Provide the (X, Y) coordinate of the cell's center where the given text is located.  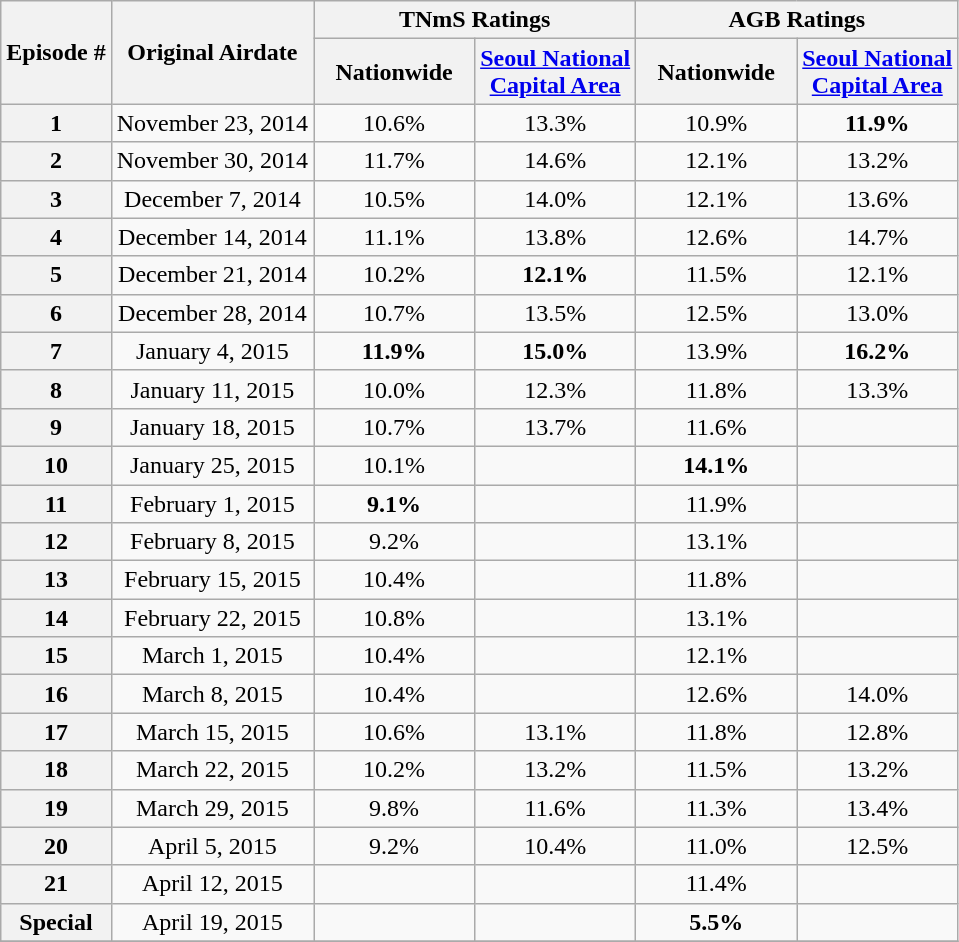
March 15, 2015 (212, 732)
9.1% (394, 503)
10.9% (716, 123)
Episode # (56, 52)
13 (56, 580)
February 8, 2015 (212, 542)
February 22, 2015 (212, 618)
13.5% (556, 313)
March 22, 2015 (212, 770)
10.1% (394, 465)
February 15, 2015 (212, 580)
November 23, 2014 (212, 123)
11.3% (716, 808)
November 30, 2014 (212, 161)
20 (56, 846)
13.7% (556, 427)
11.7% (394, 161)
TNmS Ratings (475, 20)
December 14, 2014 (212, 237)
10.8% (394, 618)
AGB Ratings (797, 20)
1 (56, 123)
2 (56, 161)
16 (56, 694)
January 25, 2015 (212, 465)
February 1, 2015 (212, 503)
13.0% (878, 313)
14.6% (556, 161)
21 (56, 884)
January 18, 2015 (212, 427)
19 (56, 808)
11.0% (716, 846)
9.8% (394, 808)
10 (56, 465)
7 (56, 351)
13.4% (878, 808)
18 (56, 770)
Special (56, 922)
March 1, 2015 (212, 656)
12.3% (556, 389)
5 (56, 275)
13.6% (878, 199)
11.1% (394, 237)
17 (56, 732)
5.5% (716, 922)
15.0% (556, 351)
April 19, 2015 (212, 922)
8 (56, 389)
10.0% (394, 389)
April 5, 2015 (212, 846)
4 (56, 237)
16.2% (878, 351)
3 (56, 199)
12.8% (878, 732)
14 (56, 618)
March 29, 2015 (212, 808)
March 8, 2015 (212, 694)
9 (56, 427)
April 12, 2015 (212, 884)
December 28, 2014 (212, 313)
12 (56, 542)
January 11, 2015 (212, 389)
December 21, 2014 (212, 275)
December 7, 2014 (212, 199)
January 4, 2015 (212, 351)
13.8% (556, 237)
10.5% (394, 199)
6 (56, 313)
11 (56, 503)
15 (56, 656)
11.4% (716, 884)
14.7% (878, 237)
13.9% (716, 351)
Original Airdate (212, 52)
14.1% (716, 465)
